From the cell containing the given text, extract its center point as (X, Y) coordinate. 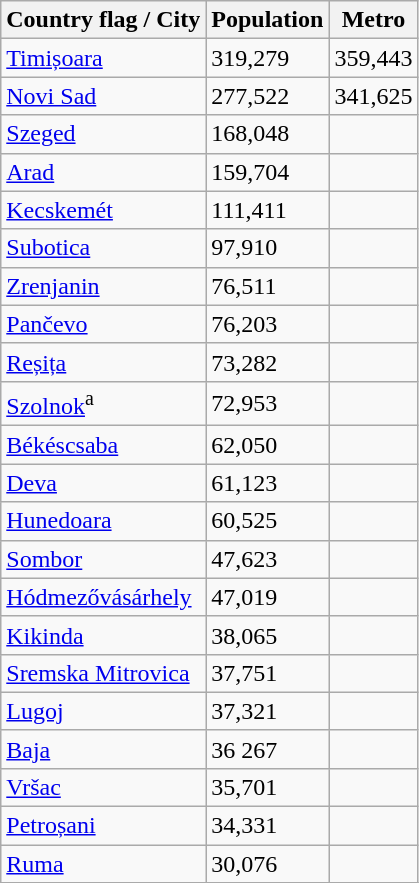
30,076 (268, 864)
72,953 (268, 404)
36 267 (268, 749)
76,511 (268, 286)
Pančevo (104, 324)
168,048 (268, 134)
Békéscsaba (104, 445)
Deva (104, 483)
Petroșani (104, 826)
Lugoj (104, 711)
47,623 (268, 559)
159,704 (268, 172)
341,625 (374, 96)
35,701 (268, 787)
Hunedoara (104, 521)
277,522 (268, 96)
Sremska Mitrovica (104, 673)
37,751 (268, 673)
38,065 (268, 635)
Hódmezővásárhely (104, 597)
Sombor (104, 559)
37,321 (268, 711)
Szolnoka (104, 404)
73,282 (268, 362)
359,443 (374, 58)
Arad (104, 172)
Kecskemét (104, 210)
Zrenjanin (104, 286)
Vršac (104, 787)
Subotica (104, 248)
62,050 (268, 445)
34,331 (268, 826)
Reșița (104, 362)
Metro (374, 20)
97,910 (268, 248)
Timișoara (104, 58)
Population (268, 20)
60,525 (268, 521)
Ruma (104, 864)
Kikinda (104, 635)
111,411 (268, 210)
Szeged (104, 134)
61,123 (268, 483)
319,279 (268, 58)
Country flag / City (104, 20)
Novi Sad (104, 96)
47,019 (268, 597)
Baja (104, 749)
76,203 (268, 324)
